Return the [x, y] coordinate for the center point of the cell that contains the specified text.  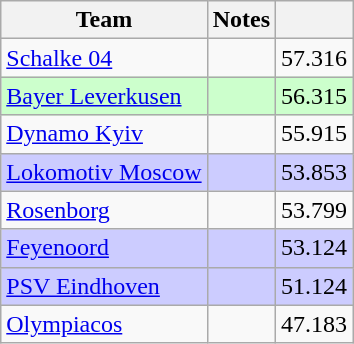
Notes [241, 20]
53.124 [314, 248]
Dynamo Kyiv [104, 134]
Team [104, 20]
47.183 [314, 324]
PSV Eindhoven [104, 286]
51.124 [314, 286]
57.316 [314, 58]
Feyenoord [104, 248]
53.799 [314, 210]
56.315 [314, 96]
53.853 [314, 172]
Olympiacos [104, 324]
55.915 [314, 134]
Rosenborg [104, 210]
Lokomotiv Moscow [104, 172]
Bayer Leverkusen [104, 96]
Schalke 04 [104, 58]
